Detect which cell encompasses the target text, then output its (X, Y) center coordinate. 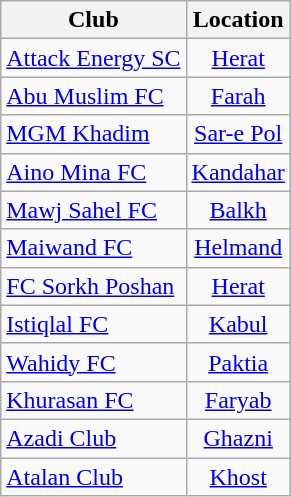
Ghazni (238, 438)
Aino Mina FC (94, 172)
Paktia (238, 362)
Istiqlal FC (94, 324)
Mawj Sahel FC (94, 210)
Khurasan FC (94, 400)
Abu Muslim FC (94, 96)
Atalan Club (94, 477)
Kandahar (238, 172)
MGM Khadim (94, 134)
Location (238, 20)
Maiwand FC (94, 248)
Farah (238, 96)
Khost (238, 477)
Attack Energy SC (94, 58)
Faryab (238, 400)
Wahidy FC (94, 362)
Helmand (238, 248)
Balkh (238, 210)
Sar-e Pol (238, 134)
Club (94, 20)
FC Sorkh Poshan (94, 286)
Kabul (238, 324)
Azadi Club (94, 438)
